Scan for the cell matching the given text and deliver its (x, y) coordinate at center. 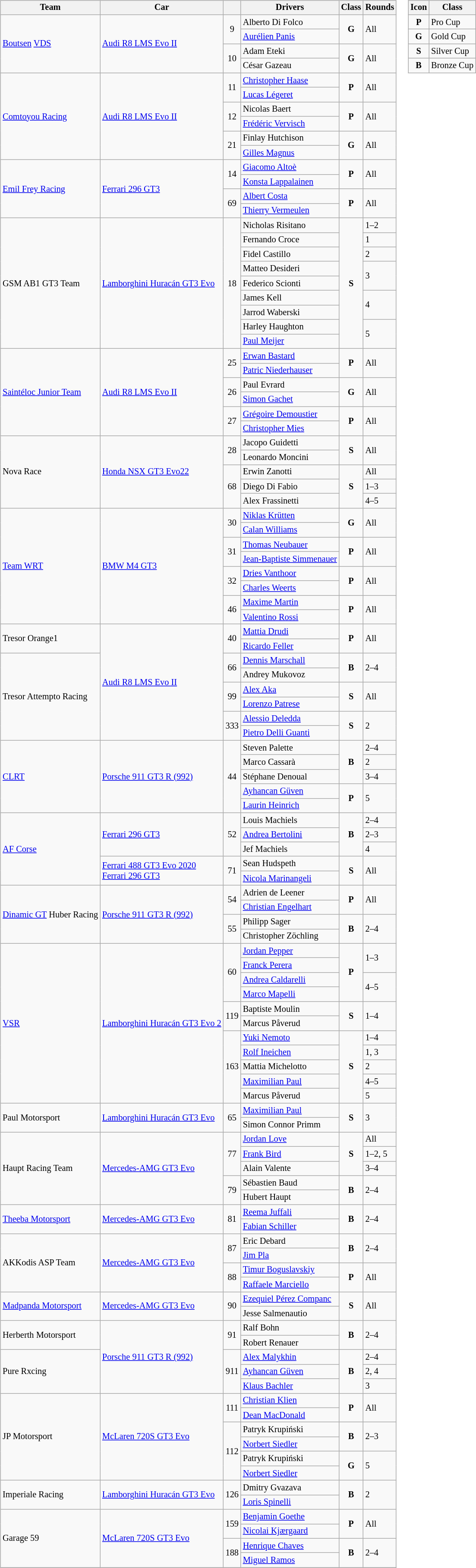
119 (232, 1016)
Dries Vanthoor (290, 573)
Charles Weerts (290, 588)
Andrea Bertolini (290, 835)
Aurélien Panis (290, 37)
Nicolas Baert (290, 109)
Rounds (380, 8)
Marco Mapelli (290, 994)
188 (232, 1553)
333 (232, 726)
AF Corse (50, 849)
Louis Machiels (290, 820)
65 (232, 1117)
14 (232, 174)
VSR (50, 1023)
Ricardo Feller (290, 646)
Dinamic GT Huber Racing (50, 915)
Jean-Baptiste Simmenauer (290, 559)
Christopher Mies (290, 429)
Paul Meijer (290, 341)
81 (232, 1219)
911 (232, 1372)
Drivers (290, 8)
40 (232, 639)
Raffaele Marciello (290, 1284)
Laurin Heinrich (290, 806)
Andrey Mukovoz (290, 675)
1, 3 (380, 1052)
Thierry Vermeulen (290, 211)
Jef Machiels (290, 849)
Christian Engelhart (290, 907)
Leonardo Moncini (290, 457)
GSM AB1 GT3 Team (50, 283)
Garage 59 (50, 1538)
CLRT (50, 776)
Jacopo Guidetti (290, 443)
Marco Cassarà (290, 762)
Nicholas Risitano (290, 225)
Henrique Chaves (290, 1546)
Reema Juffali (290, 1212)
Christopher Haase (290, 80)
Eric Debard (290, 1241)
55 (232, 929)
30 (232, 523)
Lamborghini Huracán GT3 Evo 2 (162, 1023)
Timur Boguslavskiy (290, 1270)
Franck Perera (290, 965)
69 (232, 203)
Federico Scionti (290, 283)
Alain Valente (290, 1168)
Alex Malykhin (290, 1357)
Team (50, 8)
Frank Bird (290, 1154)
28 (232, 450)
31 (232, 552)
Lucas Légeret (290, 95)
Albert Costa (290, 196)
32 (232, 580)
Grégoire Demoustier (290, 414)
Konsta Lappalainen (290, 182)
Silver Cup (452, 51)
Niklas Krütten (290, 516)
71 (232, 871)
9 (232, 29)
77 (232, 1154)
Patric Niederhauser (290, 370)
112 (232, 1451)
Icon (419, 8)
1–2 (380, 225)
Ezequiel Pérez Companc (290, 1299)
Miguel Ramos (290, 1560)
César Gazeau (290, 66)
Dmitry Gvazava (290, 1488)
66 (232, 667)
Tresor Orange1 (50, 639)
90 (232, 1306)
44 (232, 776)
Dennis Marschall (290, 660)
JP Motorsport (50, 1437)
Boutsen VDS (50, 44)
21 (232, 146)
Christian Klien (290, 1401)
Haupt Racing Team (50, 1168)
Loris Spinelli (290, 1502)
91 (232, 1335)
Car (162, 8)
Imperiale Racing (50, 1495)
Nova Race (50, 472)
Dean MacDonald (290, 1415)
Fabian Schiller (290, 1227)
Paul Evrard (290, 385)
Pietro Delli Guanti (290, 733)
159 (232, 1524)
Erwan Bastard (290, 356)
Fidel Castillo (290, 254)
Alex Aka (290, 689)
Philipp Sager (290, 922)
Mattia Michelotto (290, 1067)
Mattia Drudi (290, 632)
Andrea Caldarelli (290, 980)
Alberto Di Folco (290, 22)
Lorenzo Patrese (290, 704)
Herberth Motorsport (50, 1335)
68 (232, 486)
2, 4 (380, 1371)
79 (232, 1190)
Paul Motorsport (50, 1117)
Yuki Nemoto (290, 1038)
Emil Frey Racing (50, 189)
Simon Connor Primm (290, 1125)
111 (232, 1408)
25 (232, 363)
Team WRT (50, 566)
Steven Palette (290, 748)
Maxime Martin (290, 603)
Hubert Haupt (290, 1197)
60 (232, 973)
Baptiste Moulin (290, 1009)
Adam Eteki (290, 51)
Robert Renauer (290, 1343)
11 (232, 87)
Jordan Pepper (290, 951)
Pure Rxcing (50, 1372)
Giacomo Altoè (290, 167)
Erwin Zanotti (290, 472)
Jordan Love (290, 1139)
27 (232, 421)
BMW M4 GT3 (162, 566)
Klaus Bachler (290, 1386)
Adrien de Leener (290, 893)
10 (232, 59)
Pro Cup (452, 22)
Jarrod Waberski (290, 312)
Saintéloc Junior Team (50, 392)
Jesse Salmenautio (290, 1314)
Valentino Rossi (290, 617)
88 (232, 1277)
Benjamin Goethe (290, 1517)
Calan Williams (290, 530)
Gilles Magnus (290, 153)
99 (232, 697)
54 (232, 900)
163 (232, 1067)
Christopher Zöchling (290, 936)
Theeba Motorsport (50, 1219)
Sébastien Baud (290, 1183)
Fernando Croce (290, 240)
AKKodis ASP Team (50, 1262)
Harley Haughton (290, 327)
Tresor Attempto Racing (50, 697)
Stéphane Denoual (290, 776)
Ferrari 488 GT3 Evo 2020 Ferrari 296 GT3 (162, 871)
Finlay Hutchison (290, 138)
Honda NSX GT3 Evo22 (162, 472)
1 (380, 240)
Madpanda Motorsport (50, 1306)
Bronze Cup (452, 66)
Jim Pla (290, 1255)
126 (232, 1495)
Matteo Desideri (290, 269)
Alex Frassinetti (290, 501)
46 (232, 610)
18 (232, 283)
Alessio Deledda (290, 719)
Frédéric Vervisch (290, 124)
Sean Hudspeth (290, 864)
Diego Di Fabio (290, 486)
Simon Gachet (290, 399)
Nicolai Kjærgaard (290, 1531)
Thomas Neubauer (290, 545)
26 (232, 392)
Ralf Bohn (290, 1328)
Nicola Marinangeli (290, 878)
52 (232, 835)
James Kell (290, 298)
Comtoyou Racing (50, 116)
Rolf Ineichen (290, 1052)
1–2, 5 (380, 1154)
Gold Cup (452, 37)
12 (232, 116)
87 (232, 1248)
